Scan for the cell matching the given text and deliver its [X, Y] coordinate at center. 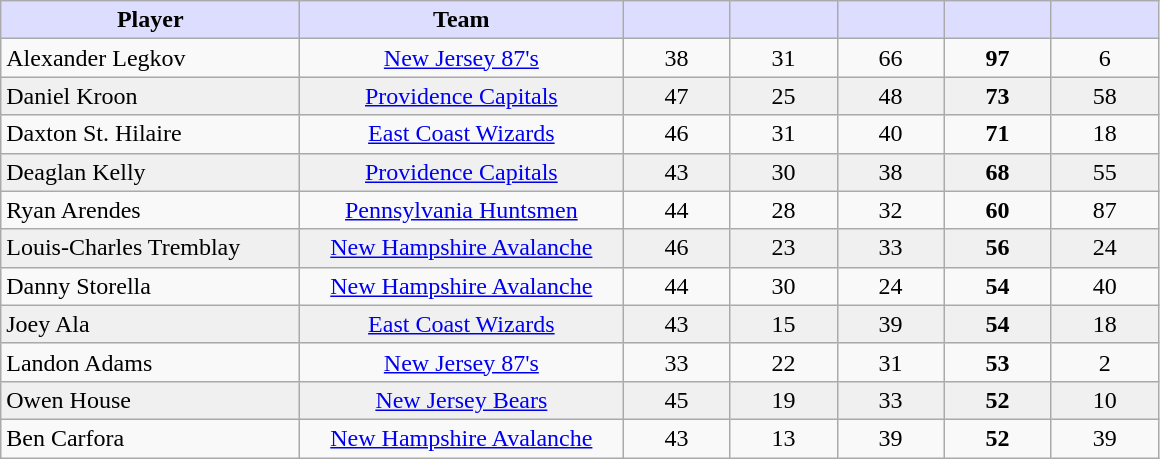
32 [890, 210]
19 [784, 400]
Alexander Legkov [150, 58]
Joey Ala [150, 324]
45 [676, 400]
Daniel Kroon [150, 96]
71 [998, 134]
Louis-Charles Tremblay [150, 248]
68 [998, 172]
53 [998, 362]
6 [1104, 58]
60 [998, 210]
87 [1104, 210]
22 [784, 362]
66 [890, 58]
25 [784, 96]
Team [462, 20]
15 [784, 324]
13 [784, 438]
Pennsylvania Huntsmen [462, 210]
New Jersey Bears [462, 400]
Landon Adams [150, 362]
56 [998, 248]
Daxton St. Hilaire [150, 134]
2 [1104, 362]
Danny Storella [150, 286]
Ryan Arendes [150, 210]
Deaglan Kelly [150, 172]
Player [150, 20]
Owen House [150, 400]
23 [784, 248]
47 [676, 96]
73 [998, 96]
97 [998, 58]
Ben Carfora [150, 438]
28 [784, 210]
58 [1104, 96]
48 [890, 96]
10 [1104, 400]
55 [1104, 172]
